Return the (X, Y) coordinate for the center point of the cell that contains the specified text.  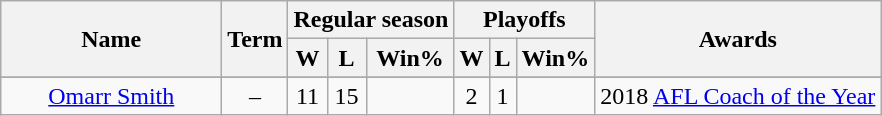
– (255, 96)
Regular season (371, 20)
1 (502, 96)
Playoffs (524, 20)
11 (308, 96)
2 (472, 96)
15 (346, 96)
2018 AFL Coach of the Year (738, 96)
Name (112, 39)
Omarr Smith (112, 96)
Awards (738, 39)
Term (255, 39)
